Return the [X, Y] coordinate for the center point of the cell that contains the specified text.  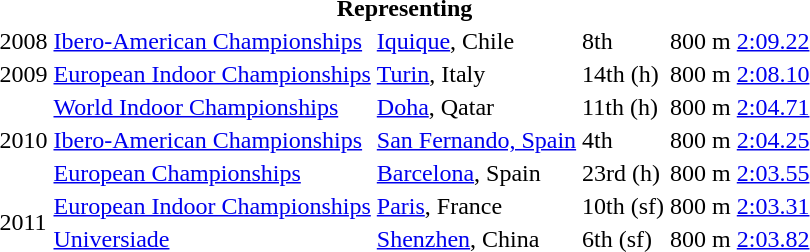
23rd (h) [624, 173]
14th (h) [624, 74]
8th [624, 41]
San Fernando, Spain [476, 140]
Barcelona, Spain [476, 173]
Doha, Qatar [476, 107]
European Championships [212, 173]
World Indoor Championships [212, 107]
Paris, France [476, 206]
4th [624, 140]
Turin, Italy [476, 74]
Iquique, Chile [476, 41]
11th (h) [624, 107]
10th (sf) [624, 206]
